Locate the cell with the specified text and output its [X, Y] center coordinate. 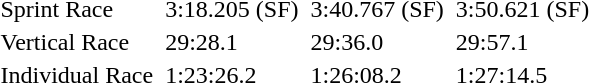
29:36.0 [377, 42]
29:28.1 [232, 42]
